Find where the given text appears and provide that cell's center as [X, Y] coordinate. 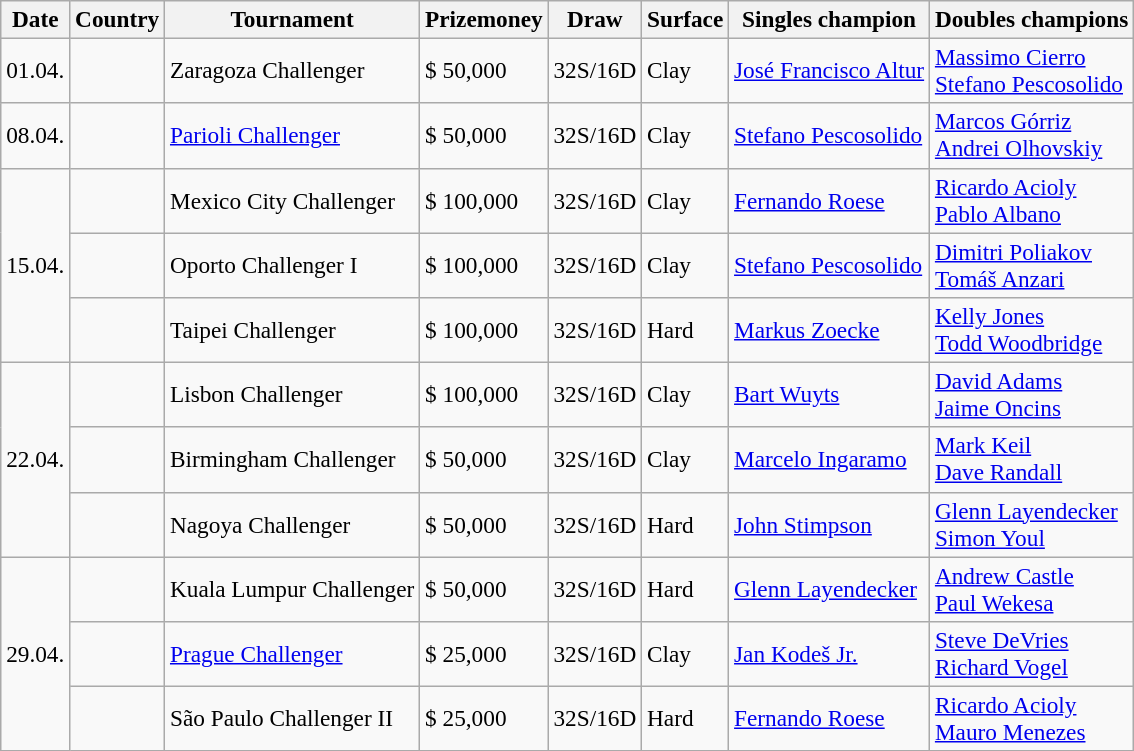
José Francisco Altur [830, 70]
Oporto Challenger I [292, 264]
29.04. [36, 653]
Andrew Castle Paul Wekesa [1032, 588]
Markus Zoecke [830, 330]
Massimo Cierro Stefano Pescosolido [1032, 70]
22.04. [36, 459]
Jan Kodeš Jr. [830, 654]
Parioli Challenger [292, 136]
Kelly Jones Todd Woodbridge [1032, 330]
08.04. [36, 136]
São Paulo Challenger II [292, 718]
Draw [595, 19]
Glenn Layendecker Simon Youl [1032, 524]
Zaragoza Challenger [292, 70]
John Stimpson [830, 524]
Marcos Górriz Andrei Olhovskiy [1032, 136]
Ricardo Acioly Mauro Menezes [1032, 718]
Dimitri Poliakov Tomáš Anzari [1032, 264]
David Adams Jaime Oncins [1032, 394]
Taipei Challenger [292, 330]
Steve DeVries Richard Vogel [1032, 654]
Prague Challenger [292, 654]
01.04. [36, 70]
Country [118, 19]
Surface [686, 19]
Bart Wuyts [830, 394]
15.04. [36, 265]
Date [36, 19]
Nagoya Challenger [292, 524]
Ricardo Acioly Pablo Albano [1032, 200]
Marcelo Ingaramo [830, 460]
Mark Keil Dave Randall [1032, 460]
Tournament [292, 19]
Glenn Layendecker [830, 588]
Birmingham Challenger [292, 460]
Doubles champions [1032, 19]
Singles champion [830, 19]
Kuala Lumpur Challenger [292, 588]
Prizemoney [484, 19]
Mexico City Challenger [292, 200]
Lisbon Challenger [292, 394]
